Detect which cell encompasses the target text, then output its [X, Y] center coordinate. 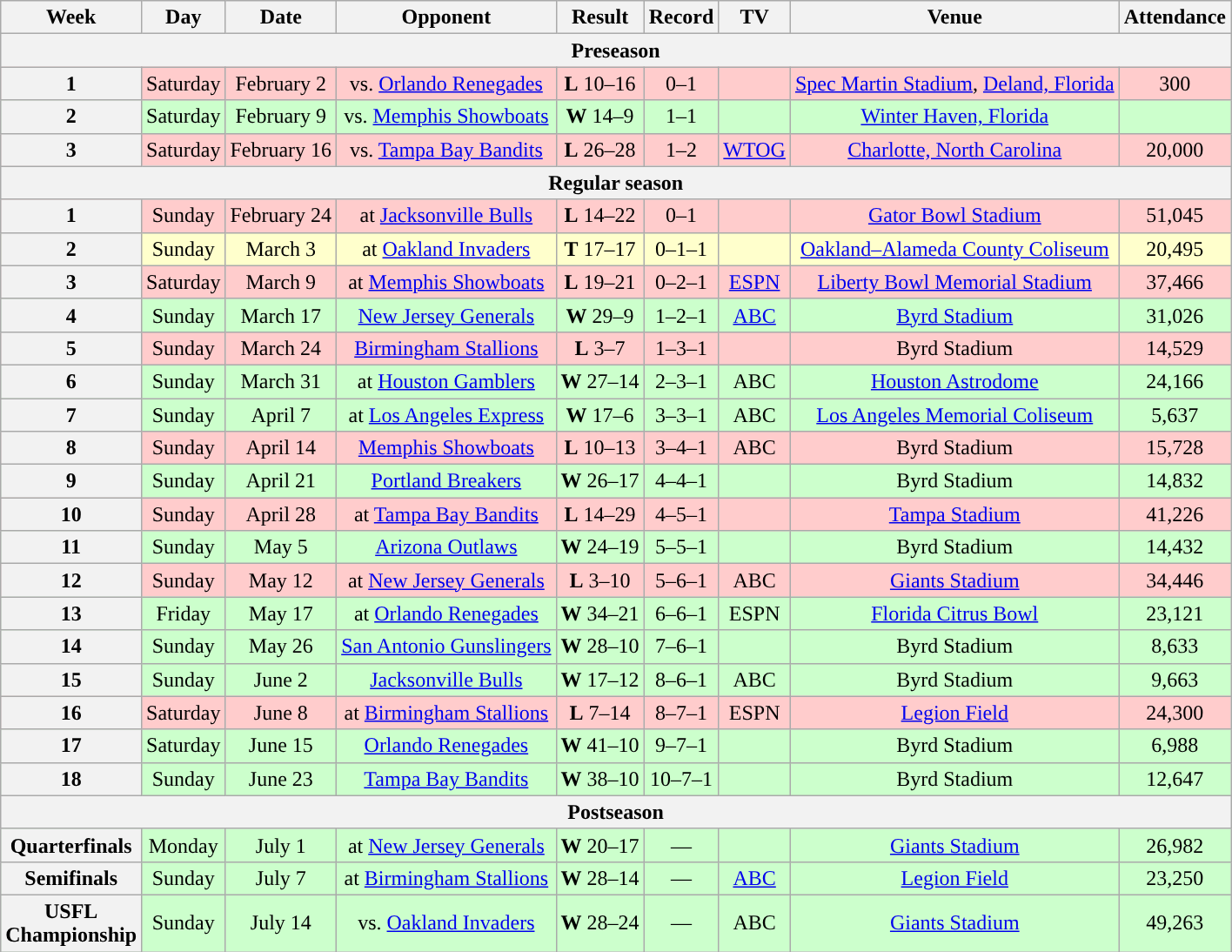
4–5–1 [681, 514]
Houston Astrodome [954, 381]
April 7 [281, 415]
3–4–1 [681, 448]
February 24 [281, 216]
W 28–10 [600, 647]
8,633 [1175, 647]
Portland Breakers [446, 481]
5–6–1 [681, 580]
March 24 [281, 348]
L 14–29 [600, 514]
1–2 [681, 150]
12,647 [1175, 779]
14,832 [1175, 481]
at Orlando Renegades [446, 613]
Birmingham Stallions [446, 348]
L 14–22 [600, 216]
Record [681, 17]
March 17 [281, 315]
W 41–10 [600, 746]
49,263 [1175, 922]
March 3 [281, 249]
L 7–14 [600, 713]
L 19–21 [600, 282]
8–6–1 [681, 680]
20,495 [1175, 249]
12 [71, 580]
23,250 [1175, 878]
Postseason [616, 812]
7 [71, 415]
June 8 [281, 713]
Memphis Showboats [446, 448]
14 [71, 647]
W 28–24 [600, 922]
L 3–10 [600, 580]
June 23 [281, 779]
23,121 [1175, 613]
May 12 [281, 580]
Arizona Outlaws [446, 547]
Charlotte, North Carolina [954, 150]
8 [71, 448]
June 2 [281, 680]
at Tampa Bay Bandits [446, 514]
24,300 [1175, 713]
W 14–9 [600, 117]
May 5 [281, 547]
18 [71, 779]
14,432 [1175, 547]
W 26–17 [600, 481]
April 21 [281, 481]
July 14 [281, 922]
W 17–6 [600, 415]
5,637 [1175, 415]
24,166 [1175, 381]
L 10–13 [600, 448]
Quarterfinals [71, 845]
1–3–1 [681, 348]
Tampa Stadium [954, 514]
7–6–1 [681, 647]
14,529 [1175, 348]
Day [184, 17]
10–7–1 [681, 779]
51,045 [1175, 216]
W 17–12 [600, 680]
15,728 [1175, 448]
at Jacksonville Bulls [446, 216]
9–7–1 [681, 746]
11 [71, 547]
5 [71, 348]
6,988 [1175, 746]
0–1–1 [681, 249]
April 28 [281, 514]
February 16 [281, 150]
at Memphis Showboats [446, 282]
L 10–16 [600, 84]
June 15 [281, 746]
26,982 [1175, 845]
New Jersey Generals [446, 315]
Semifinals [71, 878]
37,466 [1175, 282]
Los Angeles Memorial Coliseum [954, 415]
Preseason [616, 50]
L 26–28 [600, 150]
W 24–19 [600, 547]
1–1 [681, 117]
17 [71, 746]
41,226 [1175, 514]
6 [71, 381]
L 3–7 [600, 348]
W 34–21 [600, 613]
vs. Orlando Renegades [446, 84]
Spec Martin Stadium, Deland, Florida [954, 84]
Monday [184, 845]
T 17–17 [600, 249]
Liberty Bowl Memorial Stadium [954, 282]
9 [71, 481]
July 1 [281, 845]
TV [755, 17]
May 17 [281, 613]
vs. Oakland Invaders [446, 922]
0–2–1 [681, 282]
Jacksonville Bulls [446, 680]
1–2–1 [681, 315]
Friday [184, 613]
March 9 [281, 282]
July 7 [281, 878]
Attendance [1175, 17]
Week [71, 17]
Tampa Bay Bandits [446, 779]
W 29–9 [600, 315]
Date [281, 17]
6–6–1 [681, 613]
vs. Tampa Bay Bandits [446, 150]
vs. Memphis Showboats [446, 117]
Gator Bowl Stadium [954, 216]
300 [1175, 84]
W 38–10 [600, 779]
Venue [954, 17]
16 [71, 713]
8–7–1 [681, 713]
Orlando Renegades [446, 746]
Opponent [446, 17]
2–3–1 [681, 381]
May 26 [281, 647]
at Houston Gamblers [446, 381]
at Oakland Invaders [446, 249]
34,446 [1175, 580]
Florida Citrus Bowl [954, 613]
March 31 [281, 381]
4 [71, 315]
USFLChampionship [71, 922]
Winter Haven, Florida [954, 117]
February 9 [281, 117]
W 20–17 [600, 845]
Regular season [616, 183]
Oakland–Alameda County Coliseum [954, 249]
San Antonio Gunslingers [446, 647]
9,663 [1175, 680]
April 14 [281, 448]
3–3–1 [681, 415]
5–5–1 [681, 547]
Result [600, 17]
4–4–1 [681, 481]
W 27–14 [600, 381]
15 [71, 680]
WTOG [755, 150]
13 [71, 613]
31,026 [1175, 315]
10 [71, 514]
20,000 [1175, 150]
at Los Angeles Express [446, 415]
W 28–14 [600, 878]
February 2 [281, 84]
